Extract the (x, y) coordinate from the center of the cell holding the provided text.  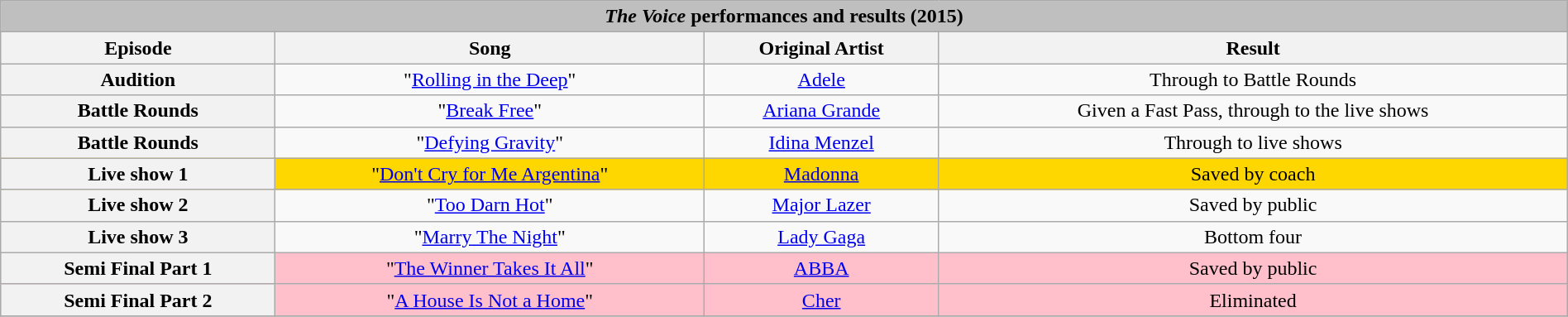
"A House Is Not a Home" (490, 300)
"Too Darn Hot" (490, 205)
Major Lazer (822, 205)
Madonna (822, 174)
The Voice performances and results (2015) (784, 17)
Through to live shows (1253, 142)
Bottom four (1253, 237)
"Marry The Night" (490, 237)
Semi Final Part 2 (138, 300)
Saved by coach (1253, 174)
Lady Gaga (822, 237)
Adele (822, 79)
Eliminated (1253, 300)
Semi Final Part 1 (138, 268)
Ariana Grande (822, 111)
"Rolling in the Deep" (490, 79)
Idina Menzel (822, 142)
"The Winner Takes It All" (490, 268)
Audition (138, 79)
Live show 1 (138, 174)
Result (1253, 48)
Episode (138, 48)
Live show 2 (138, 205)
Cher (822, 300)
Live show 3 (138, 237)
Original Artist (822, 48)
"Break Free" (490, 111)
Through to Battle Rounds (1253, 79)
"Don't Cry for Me Argentina" (490, 174)
ABBA (822, 268)
Given a Fast Pass, through to the live shows (1253, 111)
"Defying Gravity" (490, 142)
Song (490, 48)
